From the cell containing the given text, extract its center point as [x, y] coordinate. 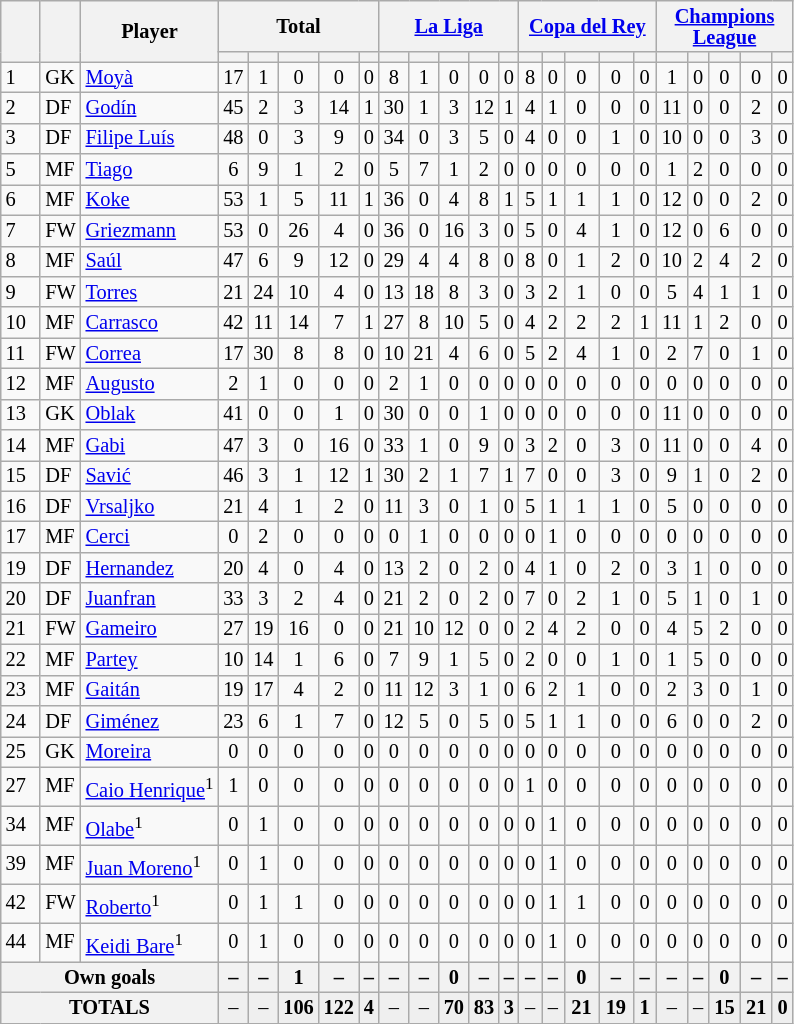
Gaitán [150, 690]
Carrasco [150, 322]
29 [394, 262]
48 [233, 138]
Griezmann [150, 230]
122 [339, 1008]
Cerci [150, 538]
41 [233, 414]
Giménez [150, 720]
106 [298, 1008]
Oblak [150, 414]
Filipe Luís [150, 138]
26 [298, 230]
Keidi Bare1 [150, 942]
83 [484, 1008]
Total [298, 26]
Hernandez [150, 568]
Correa [150, 354]
Caio Henrique1 [150, 786]
Gameiro [150, 628]
Moreira [150, 752]
La Liga [449, 26]
44 [21, 942]
Tiago [150, 170]
Torres [150, 292]
Moyà [150, 78]
Roberto1 [150, 904]
25 [21, 752]
Olabe1 [150, 826]
Gabi [150, 446]
70 [454, 1008]
Savić [150, 476]
Saúl [150, 262]
22 [21, 660]
Own goals [110, 978]
Juan Moreno1 [150, 864]
TOTALS [110, 1008]
Godín [150, 108]
Champions League [724, 26]
18 [424, 292]
Koke [150, 200]
45 [233, 108]
39 [21, 864]
Vrsaljko [150, 506]
Partey [150, 660]
Player [150, 30]
46 [233, 476]
Augusto [150, 384]
Copa del Rey [588, 26]
Juanfran [150, 598]
